Determine the [X, Y] coordinate at the center of the cell enclosing the given text.  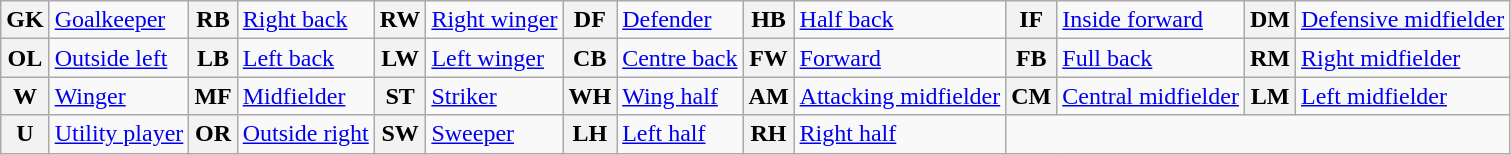
LM [1270, 96]
Left half [680, 134]
GK [25, 20]
Wing half [680, 96]
OL [25, 58]
Outside left [119, 58]
Defender [680, 20]
Central midfielder [1151, 96]
Utility player [119, 134]
FB [1032, 58]
Left winger [494, 58]
CB [590, 58]
AM [768, 96]
LW [400, 58]
SW [400, 134]
FW [768, 58]
Outside right [306, 134]
Goalkeeper [119, 20]
OR [213, 134]
RM [1270, 58]
Half back [900, 20]
CM [1032, 96]
MF [213, 96]
RB [213, 20]
LB [213, 58]
Left back [306, 58]
Left midfielder [1402, 96]
W [25, 96]
Attacking midfielder [900, 96]
Right back [306, 20]
HB [768, 20]
Forward [900, 58]
Sweeper [494, 134]
RW [400, 20]
DF [590, 20]
DM [1270, 20]
LH [590, 134]
Right half [900, 134]
Midfielder [306, 96]
Full back [1151, 58]
WH [590, 96]
Right midfielder [1402, 58]
Right winger [494, 20]
Defensive midfielder [1402, 20]
Centre back [680, 58]
ST [400, 96]
RH [768, 134]
IF [1032, 20]
Winger [119, 96]
U [25, 134]
Inside forward [1151, 20]
Striker [494, 96]
